Scan for the cell matching the given text and deliver its (X, Y) coordinate at center. 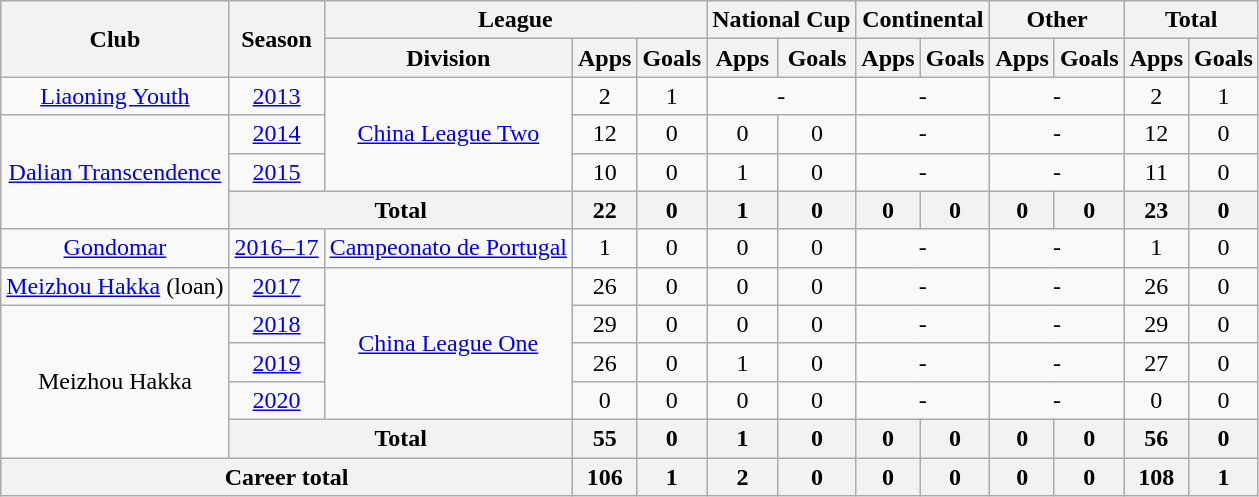
Continental (923, 20)
2018 (276, 324)
Liaoning Youth (115, 96)
Gondomar (115, 248)
Campeonato de Portugal (448, 248)
Meizhou Hakka (115, 381)
2017 (276, 286)
Career total (287, 477)
Season (276, 39)
2020 (276, 400)
Meizhou Hakka (loan) (115, 286)
National Cup (782, 20)
2014 (276, 134)
106 (604, 477)
China League Two (448, 134)
Dalian Transcendence (115, 172)
2019 (276, 362)
2016–17 (276, 248)
56 (1156, 438)
League (516, 20)
22 (604, 210)
10 (604, 172)
27 (1156, 362)
55 (604, 438)
11 (1156, 172)
2013 (276, 96)
China League One (448, 343)
108 (1156, 477)
23 (1156, 210)
Division (448, 58)
Club (115, 39)
2015 (276, 172)
Other (1057, 20)
